Locate the cell with the specified text and output its (x, y) center coordinate. 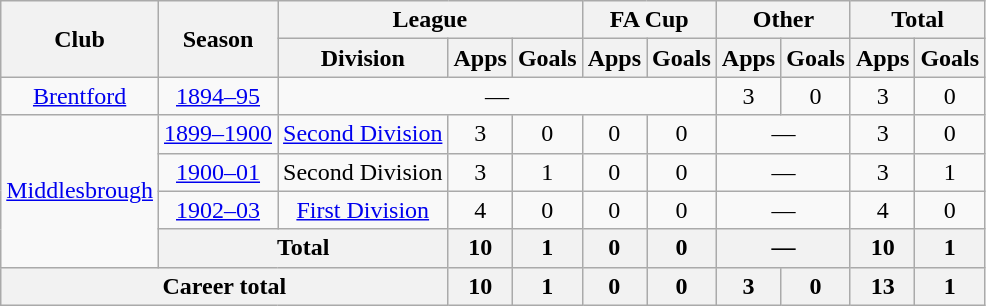
FA Cup (649, 20)
Career total (224, 286)
Division (363, 58)
Other (783, 20)
Brentford (80, 96)
1899–1900 (218, 134)
Middlesbrough (80, 191)
13 (882, 286)
League (430, 20)
1900–01 (218, 172)
Season (218, 39)
First Division (363, 210)
1902–03 (218, 210)
Club (80, 39)
1894–95 (218, 96)
